Determine the (X, Y) coordinate at the center of the cell enclosing the given text.  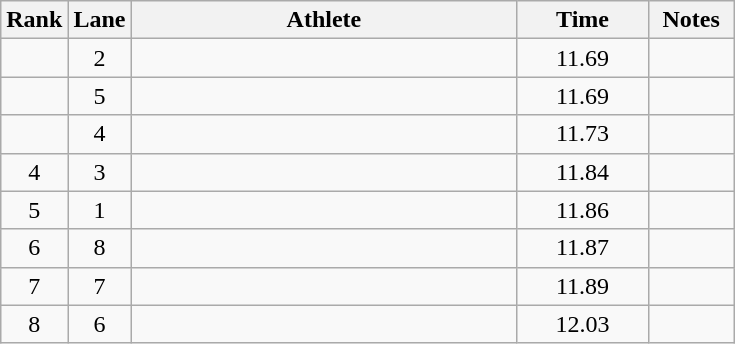
2 (100, 58)
Time (582, 20)
11.87 (582, 248)
11.86 (582, 210)
11.84 (582, 172)
3 (100, 172)
12.03 (582, 324)
Lane (100, 20)
Rank (34, 20)
1 (100, 210)
11.73 (582, 134)
Athlete (324, 20)
11.89 (582, 286)
Notes (691, 20)
